Locate the cell with the specified text and output its (X, Y) center coordinate. 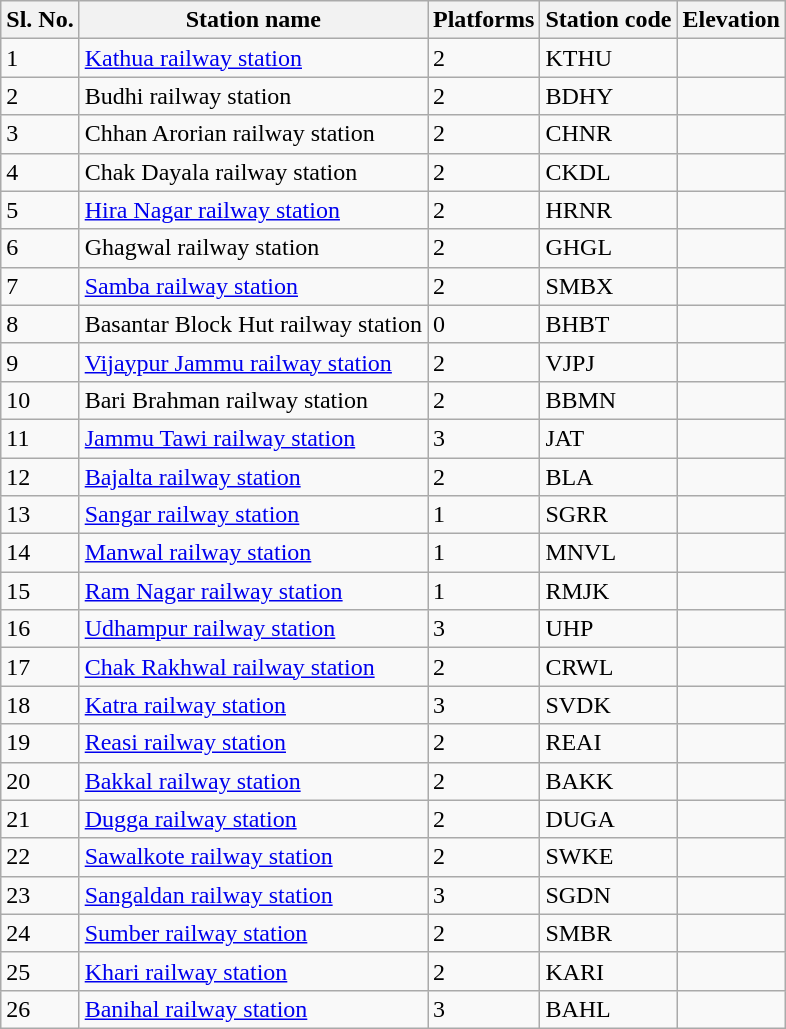
15 (40, 591)
GHGL (608, 248)
8 (40, 324)
Basantar Block Hut railway station (253, 324)
Sl. No. (40, 20)
Dugga railway station (253, 819)
BBMN (608, 400)
7 (40, 286)
Katra railway station (253, 705)
JAT (608, 438)
Sawalkote railway station (253, 857)
Hira Nagar railway station (253, 210)
SMBR (608, 933)
17 (40, 667)
Udhampur railway station (253, 629)
18 (40, 705)
SVDK (608, 705)
SMBX (608, 286)
CHNR (608, 134)
25 (40, 971)
Chak Dayala railway station (253, 172)
KARI (608, 971)
BAKK (608, 781)
23 (40, 895)
CKDL (608, 172)
Ram Nagar railway station (253, 591)
9 (40, 362)
Manwal railway station (253, 553)
CRWL (608, 667)
SGDN (608, 895)
SGRR (608, 515)
22 (40, 857)
5 (40, 210)
11 (40, 438)
REAI (608, 743)
14 (40, 553)
10 (40, 400)
Jammu Tawi railway station (253, 438)
Ghagwal railway station (253, 248)
Bakkal railway station (253, 781)
12 (40, 477)
BDHY (608, 96)
0 (484, 324)
Sangaldan railway station (253, 895)
DUGA (608, 819)
Elevation (731, 20)
Station name (253, 20)
Samba railway station (253, 286)
Budhi railway station (253, 96)
BAHL (608, 1009)
MNVL (608, 553)
6 (40, 248)
UHP (608, 629)
Khari railway station (253, 971)
BLA (608, 477)
20 (40, 781)
16 (40, 629)
19 (40, 743)
13 (40, 515)
Banihal railway station (253, 1009)
Sangar railway station (253, 515)
RMJK (608, 591)
24 (40, 933)
Bajalta railway station (253, 477)
HRNR (608, 210)
4 (40, 172)
Station code (608, 20)
Chhan Arorian railway station (253, 134)
Chak Rakhwal railway station (253, 667)
Platforms (484, 20)
SWKE (608, 857)
26 (40, 1009)
Reasi railway station (253, 743)
KTHU (608, 58)
Bari Brahman railway station (253, 400)
VJPJ (608, 362)
21 (40, 819)
Sumber railway station (253, 933)
BHBT (608, 324)
Kathua railway station (253, 58)
Vijaypur Jammu railway station (253, 362)
